Return the (x, y) coordinate for the center point of the cell that contains the specified text.  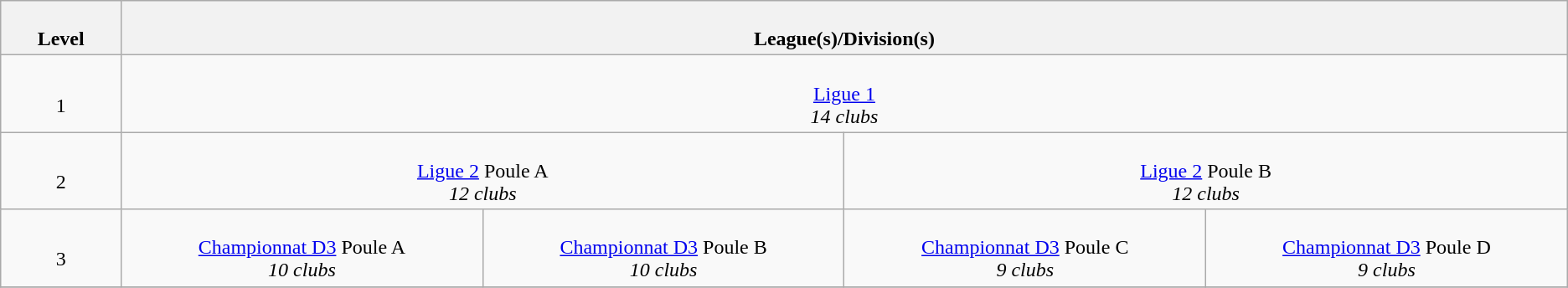
Ligue 1 14 clubs (844, 94)
2 (61, 171)
Championnat D3 Poule D 9 clubs (1387, 248)
Championnat D3 Poule A 10 clubs (302, 248)
Championnat D3 Poule B 10 clubs (663, 248)
Ligue 2 Poule B 12 clubs (1206, 171)
1 (61, 94)
Ligue 2 Poule A 12 clubs (482, 171)
League(s)/Division(s) (844, 28)
Level (61, 28)
Championnat D3 Poule C 9 clubs (1025, 248)
3 (61, 248)
